Capture the cell that displays the provided text and extract its [x, y] central coordinate. 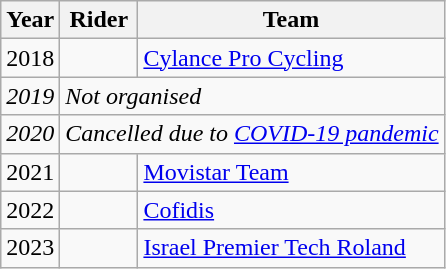
Israel Premier Tech Roland [291, 248]
2020 [30, 134]
Cofidis [291, 210]
2021 [30, 172]
Cylance Pro Cycling [291, 58]
2018 [30, 58]
Year [30, 20]
2022 [30, 210]
Not organised [252, 96]
Movistar Team [291, 172]
Rider [99, 20]
Team [291, 20]
2023 [30, 248]
Cancelled due to COVID-19 pandemic [252, 134]
2019 [30, 96]
